For the text-containing cell, return its midpoint in (X, Y) coordinate format. 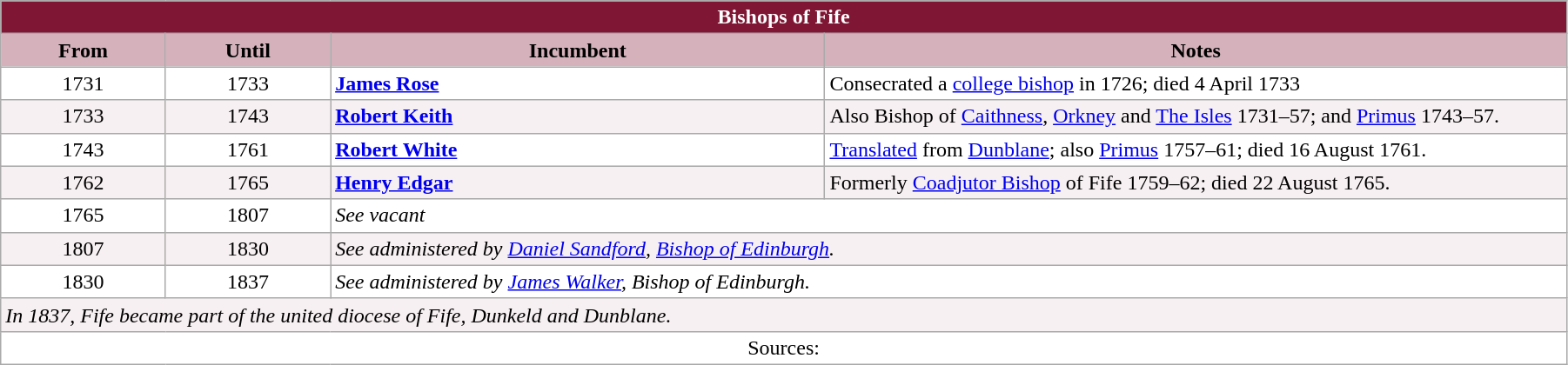
Also Bishop of Caithness, Orkney and The Isles 1731–57; and Primus 1743–57. (1196, 116)
1761 (247, 149)
See administered by Daniel Sandford, Bishop of Edinburgh. (948, 249)
Translated from Dunblane; also Primus 1757–61; died 16 August 1761. (1196, 149)
Formerly Coadjutor Bishop of Fife 1759–62; died 22 August 1765. (1196, 182)
From (84, 50)
Consecrated a college bishop in 1726; died 4 April 1733 (1196, 83)
1731 (84, 83)
Sources: (784, 348)
Robert Keith (578, 116)
Robert White (578, 149)
In 1837, Fife became part of the united diocese of Fife, Dunkeld and Dunblane. (784, 315)
Notes (1196, 50)
Until (247, 50)
1837 (247, 282)
See vacant (948, 216)
James Rose (578, 83)
Bishops of Fife (784, 17)
1762 (84, 182)
See administered by James Walker, Bishop of Edinburgh. (948, 282)
Incumbent (578, 50)
Henry Edgar (578, 182)
